Return [x, y] of the center of cell containing provided text 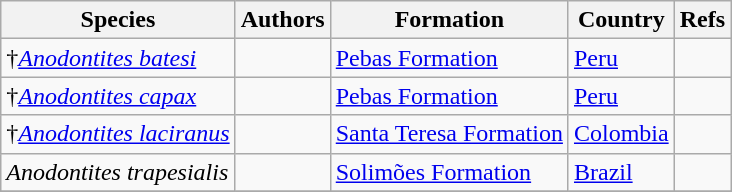
Solimões Formation [449, 172]
Authors [282, 20]
Formation [449, 20]
Santa Teresa Formation [449, 134]
Country [621, 20]
Species [118, 20]
†Anodontites laciranus [118, 134]
Brazil [621, 172]
Colombia [621, 134]
†Anodontites batesi [118, 58]
†Anodontites capax [118, 96]
Anodontites trapesialis [118, 172]
Refs [702, 20]
